Find where the given text appears and provide that cell's center as [X, Y] coordinate. 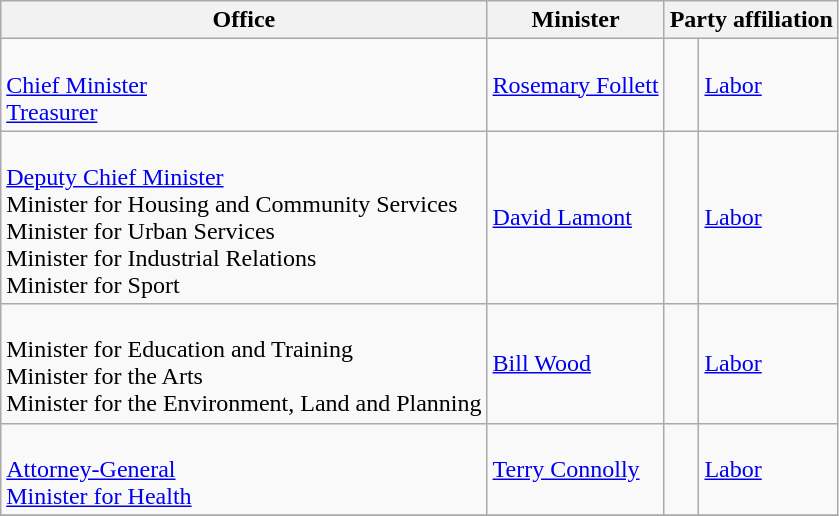
Minister for Education and Training Minister for the Arts Minister for the Environment, Land and Planning [244, 364]
Rosemary Follett [576, 85]
Minister [576, 20]
Party affiliation [751, 20]
Attorney-General Minister for Health [244, 469]
Chief Minister Treasurer [244, 85]
Office [244, 20]
Bill Wood [576, 364]
David Lamont [576, 218]
Deputy Chief Minister Minister for Housing and Community Services Minister for Urban Services Minister for Industrial Relations Minister for Sport [244, 218]
Terry Connolly [576, 469]
